Provide the [x, y] coordinate of the cell's center where the given text is located.  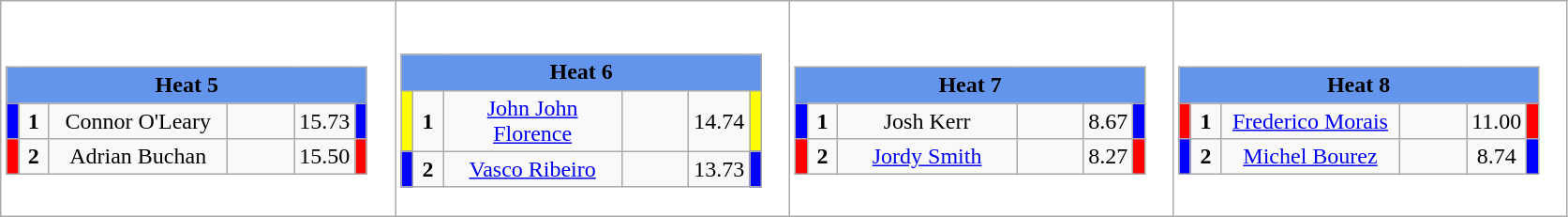
Connor O'Leary [139, 121]
13.73 [720, 169]
8.67 [1108, 121]
14.74 [720, 120]
8.74 [1497, 157]
Heat 6 1 John John Florence 14.74 2 Vasco Ribeiro 13.73 [592, 109]
Heat 5 [187, 85]
Michel Bourez [1310, 157]
15.73 [324, 121]
Josh Kerr [928, 121]
Vasco Ribeiro [532, 169]
Jordy Smith [928, 157]
Heat 8 1 Frederico Morais 11.00 2 Michel Bourez 8.74 [1370, 109]
Adrian Buchan [139, 157]
Heat 7 [970, 85]
Frederico Morais [1310, 121]
11.00 [1497, 121]
8.27 [1108, 157]
15.50 [324, 157]
Heat 7 1 Josh Kerr 8.67 2 Jordy Smith 8.27 [982, 109]
Heat 6 [581, 72]
Heat 8 [1359, 85]
Heat 5 1 Connor O'Leary 15.73 2 Adrian Buchan 15.50 [199, 109]
John John Florence [532, 120]
